Provide the [X, Y] coordinate of the cell's center where the given text is located.  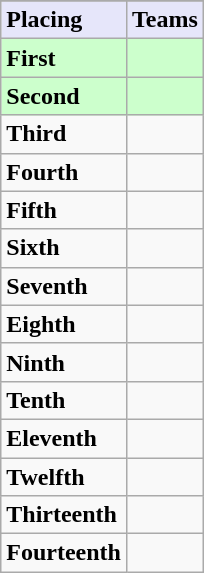
Fourteenth [64, 553]
Sixth [64, 248]
Twelfth [64, 477]
Fifth [64, 210]
Fourth [64, 172]
Thirteenth [64, 515]
Seventh [64, 286]
Second [64, 96]
Teams [164, 20]
Eleventh [64, 438]
First [64, 58]
Placing [64, 20]
Eighth [64, 324]
Third [64, 134]
Tenth [64, 400]
Ninth [64, 362]
